Return [x, y] of the center of cell containing provided text 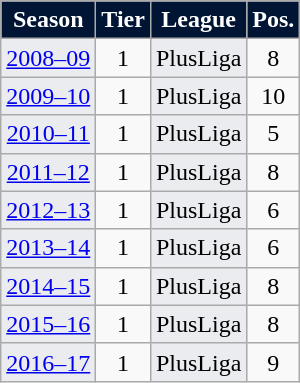
2016–17 [48, 362]
2008–09 [48, 58]
League [198, 20]
Pos. [274, 20]
10 [274, 96]
9 [274, 362]
2014–15 [48, 286]
2015–16 [48, 324]
2013–14 [48, 248]
2009–10 [48, 96]
2012–13 [48, 210]
2011–12 [48, 172]
Season [48, 20]
5 [274, 134]
Tier [124, 20]
2010–11 [48, 134]
